From the cell containing the given text, extract its center point as [x, y] coordinate. 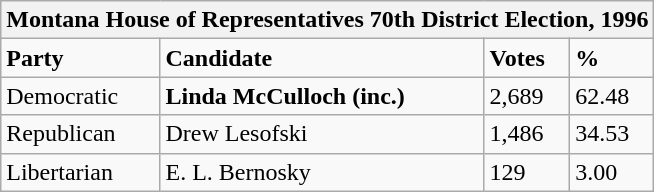
34.53 [612, 134]
Candidate [322, 58]
Democratic [80, 96]
E. L. Bernosky [322, 172]
Montana House of Representatives 70th District Election, 1996 [328, 20]
129 [527, 172]
Libertarian [80, 172]
1,486 [527, 134]
62.48 [612, 96]
Linda McCulloch (inc.) [322, 96]
Republican [80, 134]
Party [80, 58]
2,689 [527, 96]
% [612, 58]
3.00 [612, 172]
Drew Lesofski [322, 134]
Votes [527, 58]
